Provide the (X, Y) coordinate of the cell's center where the given text is located.  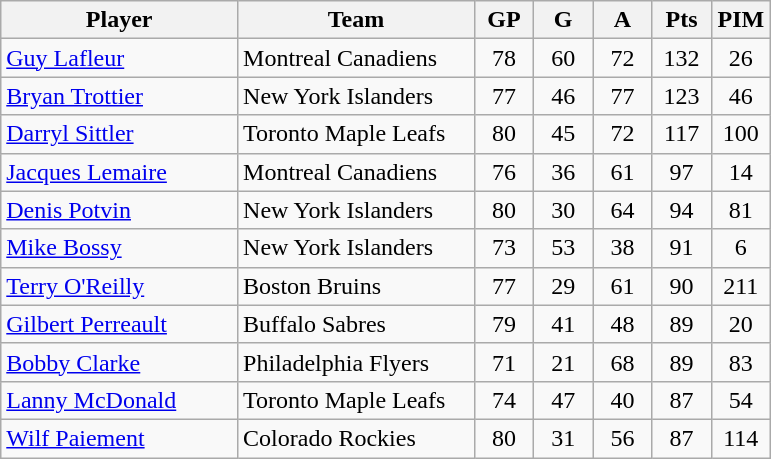
41 (564, 324)
Gilbert Perreault (120, 324)
Wilf Paiement (120, 438)
Philadelphia Flyers (356, 362)
47 (564, 400)
73 (504, 248)
Player (120, 20)
Jacques Lemaire (120, 172)
79 (504, 324)
14 (740, 172)
64 (622, 210)
123 (682, 96)
21 (564, 362)
68 (622, 362)
90 (682, 286)
100 (740, 134)
Bobby Clarke (120, 362)
36 (564, 172)
81 (740, 210)
94 (682, 210)
76 (504, 172)
A (622, 20)
29 (564, 286)
74 (504, 400)
Darryl Sittler (120, 134)
83 (740, 362)
Pts (682, 20)
6 (740, 248)
Lanny McDonald (120, 400)
Buffalo Sabres (356, 324)
20 (740, 324)
Guy Lafleur (120, 58)
211 (740, 286)
Mike Bossy (120, 248)
78 (504, 58)
Team (356, 20)
71 (504, 362)
31 (564, 438)
Bryan Trottier (120, 96)
Boston Bruins (356, 286)
G (564, 20)
60 (564, 58)
PIM (740, 20)
53 (564, 248)
97 (682, 172)
54 (740, 400)
38 (622, 248)
132 (682, 58)
Colorado Rockies (356, 438)
117 (682, 134)
GP (504, 20)
30 (564, 210)
45 (564, 134)
48 (622, 324)
114 (740, 438)
56 (622, 438)
Terry O'Reilly (120, 286)
Denis Potvin (120, 210)
26 (740, 58)
91 (682, 248)
40 (622, 400)
